Provide the (X, Y) coordinate of the cell's center where the given text is located.  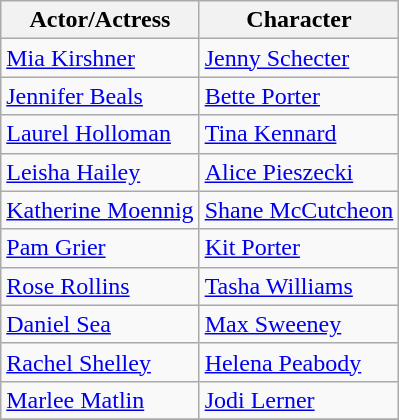
Laurel Holloman (100, 134)
Bette Porter (299, 96)
Helena Peabody (299, 362)
Alice Pieszecki (299, 172)
Tina Kennard (299, 134)
Jodi Lerner (299, 400)
Katherine Moennig (100, 210)
Jenny Schecter (299, 58)
Jennifer Beals (100, 96)
Marlee Matlin (100, 400)
Tasha Williams (299, 286)
Leisha Hailey (100, 172)
Pam Grier (100, 248)
Shane McCutcheon (299, 210)
Kit Porter (299, 248)
Max Sweeney (299, 324)
Daniel Sea (100, 324)
Mia Kirshner (100, 58)
Rose Rollins (100, 286)
Character (299, 20)
Rachel Shelley (100, 362)
Actor/Actress (100, 20)
